Identify which cell holds the provided text, then report its (X, Y) central coordinate. 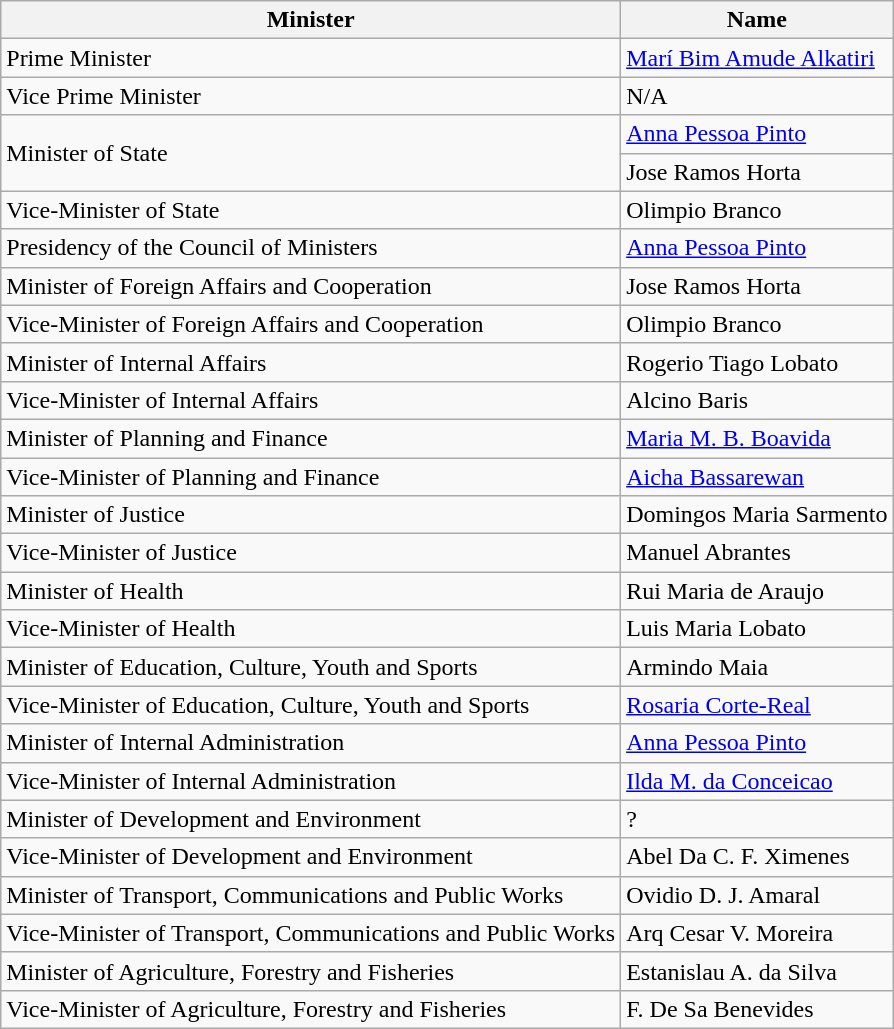
? (757, 819)
Arq Cesar V. Moreira (757, 933)
Minister of Agriculture, Forestry and Fisheries (311, 971)
Minister of Health (311, 591)
Presidency of the Council of Ministers (311, 248)
Ovidio D. J. Amaral (757, 895)
Vice-Minister of Transport, Communications and Public Works (311, 933)
Vice-Minister of State (311, 210)
Maria M. B. Boavida (757, 438)
Abel Da C. F. Ximenes (757, 857)
Aicha Bassarewan (757, 477)
Minister of State (311, 153)
Vice-Minister of Planning and Finance (311, 477)
Rogerio Tiago Lobato (757, 362)
Minister of Education, Culture, Youth and Sports (311, 667)
Armindo Maia (757, 667)
Vice Prime Minister (311, 96)
Name (757, 20)
Minister of Development and Environment (311, 819)
Vice-Minister of Foreign Affairs and Cooperation (311, 324)
Minister (311, 20)
Vice-Minister of Internal Administration (311, 781)
Manuel Abrantes (757, 553)
Vice-Minister of Agriculture, Forestry and Fisheries (311, 1009)
Rosaria Corte-Real (757, 705)
Vice-Minister of Justice (311, 553)
Luis Maria Lobato (757, 629)
Vice-Minister of Health (311, 629)
Prime Minister (311, 58)
Marí Bim Amude Alkatiri (757, 58)
F. De Sa Benevides (757, 1009)
Domingos Maria Sarmento (757, 515)
Estanislau A. da Silva (757, 971)
Vice-Minister of Education, Culture, Youth and Sports (311, 705)
Minister of Foreign Affairs and Cooperation (311, 286)
N/A (757, 96)
Rui Maria de Araujo (757, 591)
Vice-Minister of Development and Environment (311, 857)
Vice-Minister of Internal Affairs (311, 400)
Minister of Transport, Communications and Public Works (311, 895)
Ilda M. da Conceicao (757, 781)
Minister of Internal Affairs (311, 362)
Minister of Planning and Finance (311, 438)
Alcino Baris (757, 400)
Minister of Internal Administration (311, 743)
Minister of Justice (311, 515)
